Output the (x, y) coordinate of the center of the cell containing the given text.  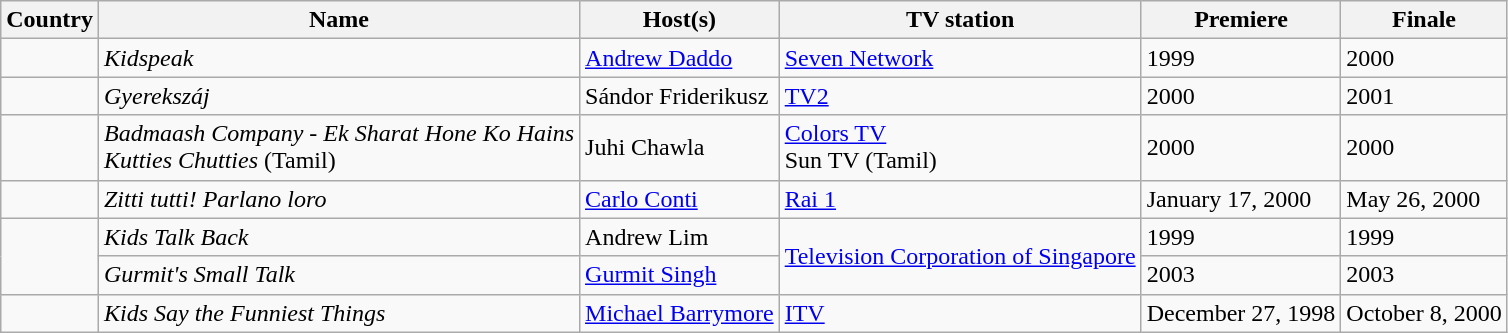
Seven Network (960, 58)
Kids Talk Back (338, 237)
Kidspeak (338, 58)
Premiere (1241, 20)
Sándor Friderikusz (680, 96)
TV2 (960, 96)
December 27, 1998 (1241, 313)
Country (50, 20)
ITV (960, 313)
Badmaash Company - Ek Sharat Hone Ko HainsKutties Chutties (Tamil) (338, 148)
Gurmit's Small Talk (338, 275)
Kids Say the Funniest Things (338, 313)
Michael Barrymore (680, 313)
Host(s) (680, 20)
Colors TVSun TV (Tamil) (960, 148)
Gyerekszáj (338, 96)
May 26, 2000 (1424, 199)
2001 (1424, 96)
Television Corporation of Singapore (960, 256)
October 8, 2000 (1424, 313)
Andrew Lim (680, 237)
Andrew Daddo (680, 58)
Zitti tutti! Parlano loro (338, 199)
TV station (960, 20)
Carlo Conti (680, 199)
Juhi Chawla (680, 148)
Finale (1424, 20)
Name (338, 20)
Rai 1 (960, 199)
January 17, 2000 (1241, 199)
Gurmit Singh (680, 275)
